Search for the cell housing the specified text and yield its [X, Y] center coordinate. 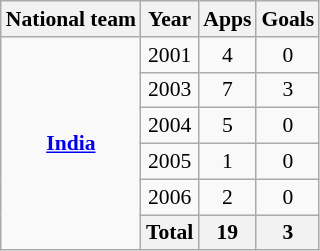
5 [227, 126]
2001 [170, 55]
2003 [170, 90]
India [71, 144]
Year [170, 19]
2 [227, 197]
7 [227, 90]
2005 [170, 162]
19 [227, 233]
National team [71, 19]
Total [170, 233]
2006 [170, 197]
2004 [170, 126]
4 [227, 55]
1 [227, 162]
Goals [288, 19]
Apps [227, 19]
